Capture the cell that displays the provided text and extract its [x, y] central coordinate. 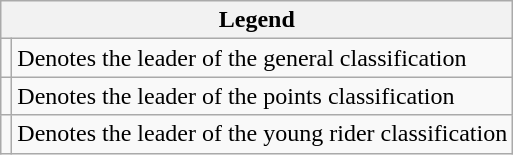
Denotes the leader of the general classification [262, 58]
Legend [257, 20]
Denotes the leader of the young rider classification [262, 134]
Denotes the leader of the points classification [262, 96]
